For the text-containing cell, return its midpoint in (x, y) coordinate format. 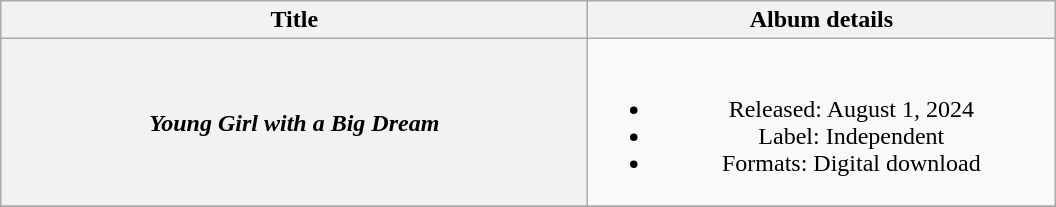
Young Girl with a Big Dream (294, 122)
Album details (822, 20)
Title (294, 20)
Released: August 1, 2024Label: IndependentFormats: Digital download (822, 122)
